Return the [x, y] coordinate for the center point of the cell that contains the specified text.  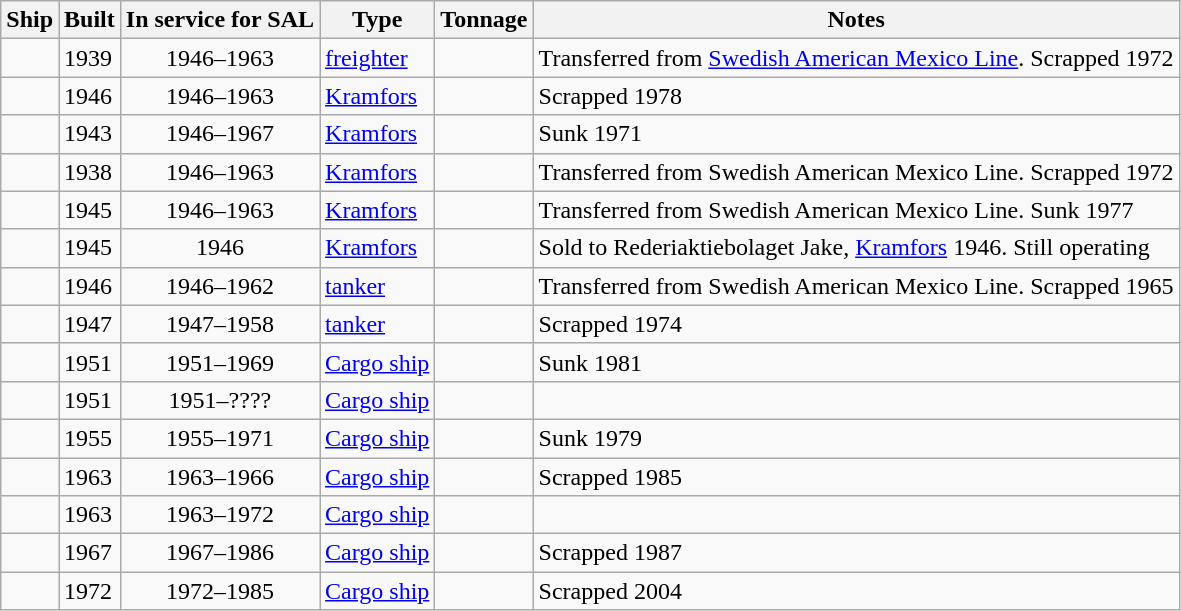
Sunk 1971 [856, 134]
Built [90, 20]
Transferred from Swedish American Mexico Line. Scrapped 1965 [856, 286]
1967–1986 [220, 553]
Scrapped 1974 [856, 324]
1955 [90, 438]
1939 [90, 58]
freighter [378, 58]
1951–1969 [220, 362]
1951–???? [220, 400]
1955–1971 [220, 438]
1947–1958 [220, 324]
1963–1966 [220, 477]
Type [378, 20]
Scrapped 1985 [856, 477]
Sunk 1979 [856, 438]
1943 [90, 134]
1972 [90, 591]
1967 [90, 553]
1947 [90, 324]
1938 [90, 172]
Notes [856, 20]
Transferred from Swedish American Mexico Line. Sunk 1977 [856, 210]
Ship [30, 20]
1946–1967 [220, 134]
1972–1985 [220, 591]
Sold to Rederiaktiebolaget Jake, Kramfors 1946. Still operating [856, 248]
Scrapped 1978 [856, 96]
1963–1972 [220, 515]
1946–1962 [220, 286]
In service for SAL [220, 20]
Tonnage [484, 20]
Sunk 1981 [856, 362]
Scrapped 2004 [856, 591]
Scrapped 1987 [856, 553]
